Search for the cell housing the specified text and yield its [x, y] center coordinate. 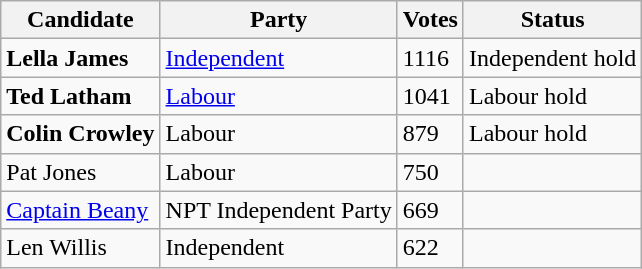
Party [278, 20]
Lella James [80, 58]
622 [430, 248]
Votes [430, 20]
Pat Jones [80, 172]
Captain Beany [80, 210]
750 [430, 172]
1041 [430, 96]
Ted Latham [80, 96]
NPT Independent Party [278, 210]
Independent hold [552, 58]
Colin Crowley [80, 134]
Status [552, 20]
Len Willis [80, 248]
Candidate [80, 20]
879 [430, 134]
669 [430, 210]
1116 [430, 58]
